Capture the cell that displays the provided text and extract its [x, y] central coordinate. 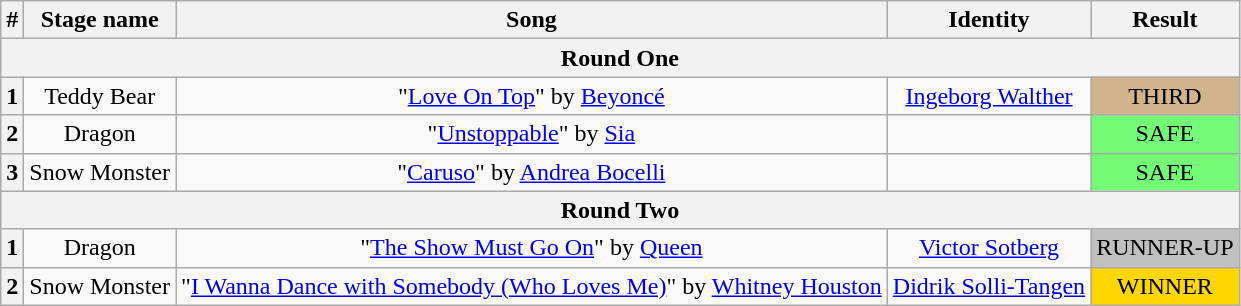
WINNER [1165, 286]
"The Show Must Go On" by Queen [532, 248]
Teddy Bear [100, 96]
Round Two [620, 210]
THIRD [1165, 96]
Result [1165, 20]
Stage name [100, 20]
"I Wanna Dance with Somebody (Who Loves Me)" by Whitney Houston [532, 286]
# [12, 20]
Didrik Solli-Tangen [988, 286]
RUNNER-UP [1165, 248]
Ingeborg Walther [988, 96]
3 [12, 172]
Song [532, 20]
Identity [988, 20]
"Caruso" by Andrea Bocelli [532, 172]
Victor Sotberg [988, 248]
"Unstoppable" by Sia [532, 134]
"Love On Top" by Beyoncé [532, 96]
Round One [620, 58]
